For the text-containing cell, return its midpoint in (x, y) coordinate format. 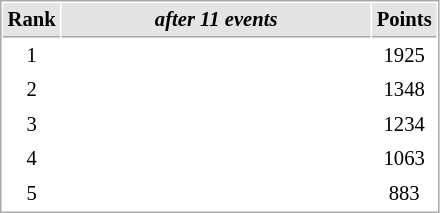
4 (32, 158)
Rank (32, 20)
1063 (404, 158)
1234 (404, 124)
Points (404, 20)
1348 (404, 90)
after 11 events (216, 20)
5 (32, 194)
2 (32, 90)
883 (404, 194)
3 (32, 124)
1 (32, 56)
1925 (404, 56)
